Output the [x, y] coordinate of the center of the cell containing the given text.  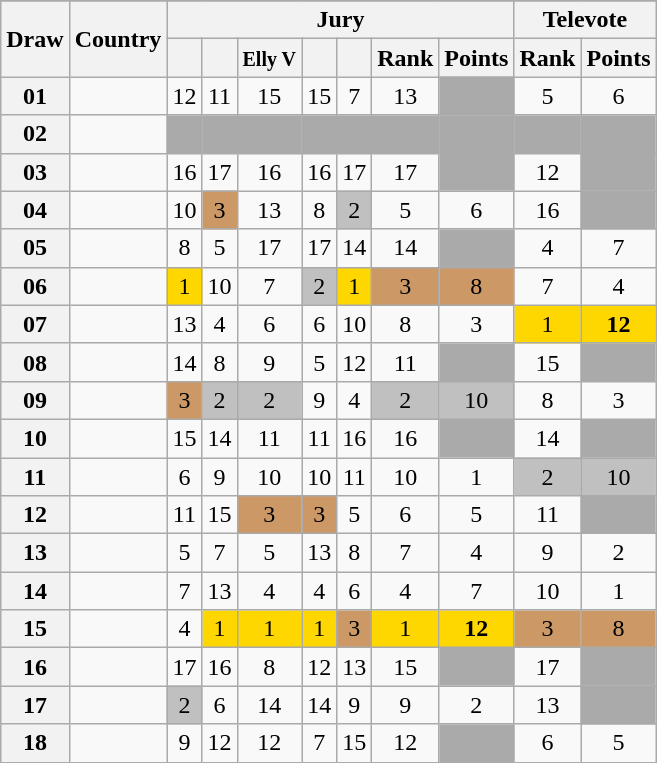
Country [118, 39]
Elly V [270, 58]
18 [35, 743]
09 [35, 400]
06 [35, 286]
02 [35, 134]
08 [35, 362]
Jury [340, 20]
03 [35, 172]
Draw [35, 39]
07 [35, 324]
Televote [585, 20]
04 [35, 210]
05 [35, 248]
01 [35, 96]
